Scan for the cell matching the given text and deliver its (X, Y) coordinate at center. 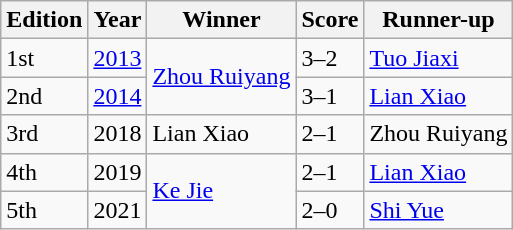
2021 (118, 210)
2019 (118, 172)
3–1 (330, 96)
Shi Yue (438, 210)
Winner (222, 20)
3rd (44, 134)
2nd (44, 96)
1st (44, 58)
Year (118, 20)
2014 (118, 96)
Tuo Jiaxi (438, 58)
5th (44, 210)
Score (330, 20)
Runner-up (438, 20)
3–2 (330, 58)
Edition (44, 20)
2–0 (330, 210)
2013 (118, 58)
2018 (118, 134)
Ke Jie (222, 191)
4th (44, 172)
